Scan for the cell matching the given text and deliver its (X, Y) coordinate at center. 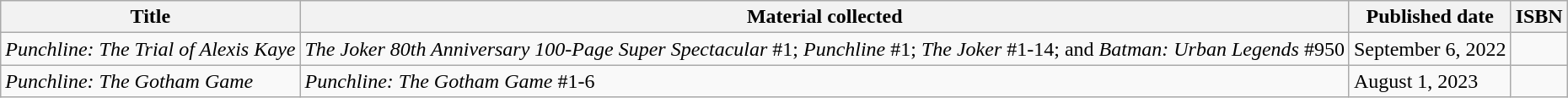
Punchline: The Trial of Alexis Kaye (150, 49)
Published date (1430, 17)
Punchline: The Gotham Game #1-6 (824, 81)
August 1, 2023 (1430, 81)
Title (150, 17)
The Joker 80th Anniversary 100-Page Super Spectacular #1; Punchline #1; The Joker #1-14; and Batman: Urban Legends #950 (824, 49)
Material collected (824, 17)
ISBN (1539, 17)
September 6, 2022 (1430, 49)
Punchline: The Gotham Game (150, 81)
